Determine the (X, Y) coordinate at the center of the cell enclosing the given text.  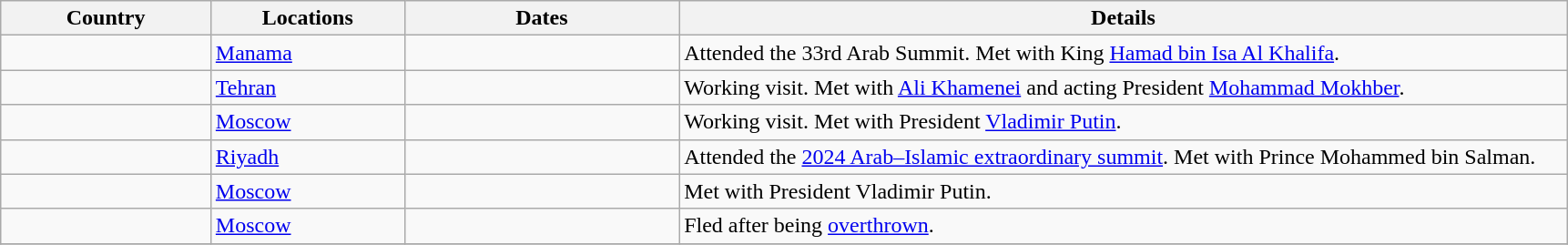
Met with President Vladimir Putin. (1124, 191)
Attended the 2024 Arab–Islamic extraordinary summit. Met with Prince Mohammed bin Salman. (1124, 157)
Locations (308, 18)
Manama (308, 53)
Working visit. Met with President Vladimir Putin. (1124, 122)
Riyadh (308, 157)
Country (106, 18)
Working visit. Met with Ali Khamenei and acting President Mohammad Mokhber. (1124, 87)
Dates (542, 18)
Fled after being overthrown. (1124, 226)
Attended the 33rd Arab Summit. Met with King Hamad bin Isa Al Khalifa. (1124, 53)
Details (1124, 18)
Tehran (308, 87)
